Scan for the cell matching the given text and deliver its [X, Y] coordinate at center. 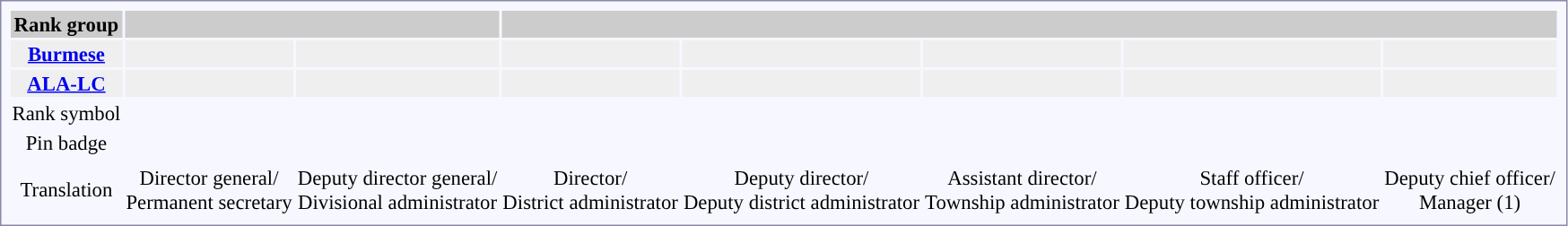
Deputy director/Deputy district administrator [801, 190]
Translation [66, 190]
Staff officer/Deputy township administrator [1251, 190]
Pin badge [66, 143]
Director general/Permanent secretary [209, 190]
ALA-LC [66, 83]
Burmese [66, 54]
Director/District administrator [590, 190]
Rank group [66, 24]
Rank symbol [66, 113]
Assistant director/Township administrator [1023, 190]
Deputy director general/Divisional administrator [397, 190]
Deputy chief officer/Manager (1) [1470, 190]
